Return the [X, Y] coordinate for the center point of the cell that contains the specified text.  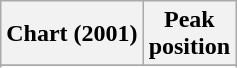
Peak position [189, 34]
Chart (2001) [72, 34]
